Provide the [x, y] coordinate of the cell's center where the given text is located.  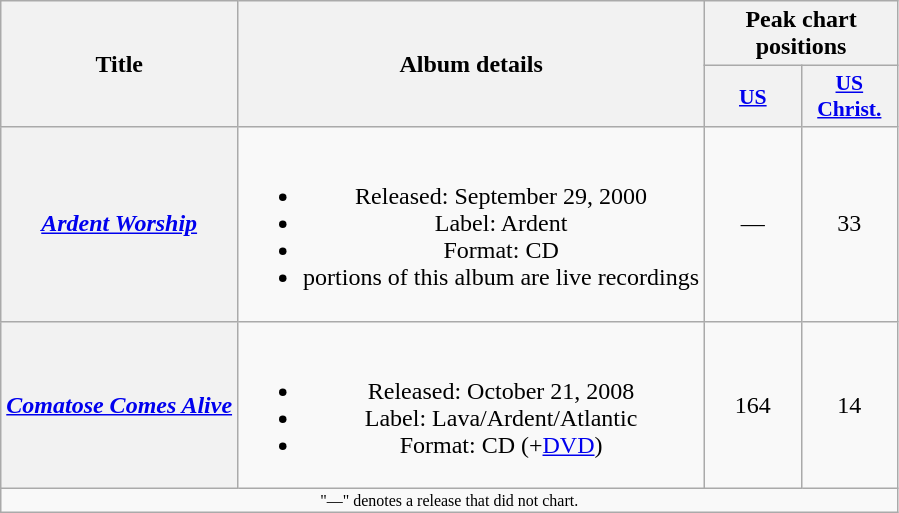
Released: October 21, 2008Label: Lava/Ardent/AtlanticFormat: CD (+DVD) [472, 404]
— [754, 224]
US [754, 96]
"—" denotes a release that did not chart. [450, 500]
14 [850, 404]
Title [120, 64]
Peak chart positions [802, 34]
164 [754, 404]
Released: September 29, 2000Label: ArdentFormat: CDportions of this album are live recordings [472, 224]
Album details [472, 64]
USChrist. [850, 96]
Ardent Worship [120, 224]
Comatose Comes Alive [120, 404]
33 [850, 224]
